Capture the cell that displays the provided text and extract its [X, Y] central coordinate. 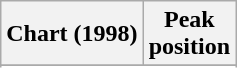
Chart (1998) [72, 34]
Peakposition [189, 34]
